Locate the cell with the specified text and output its (x, y) center coordinate. 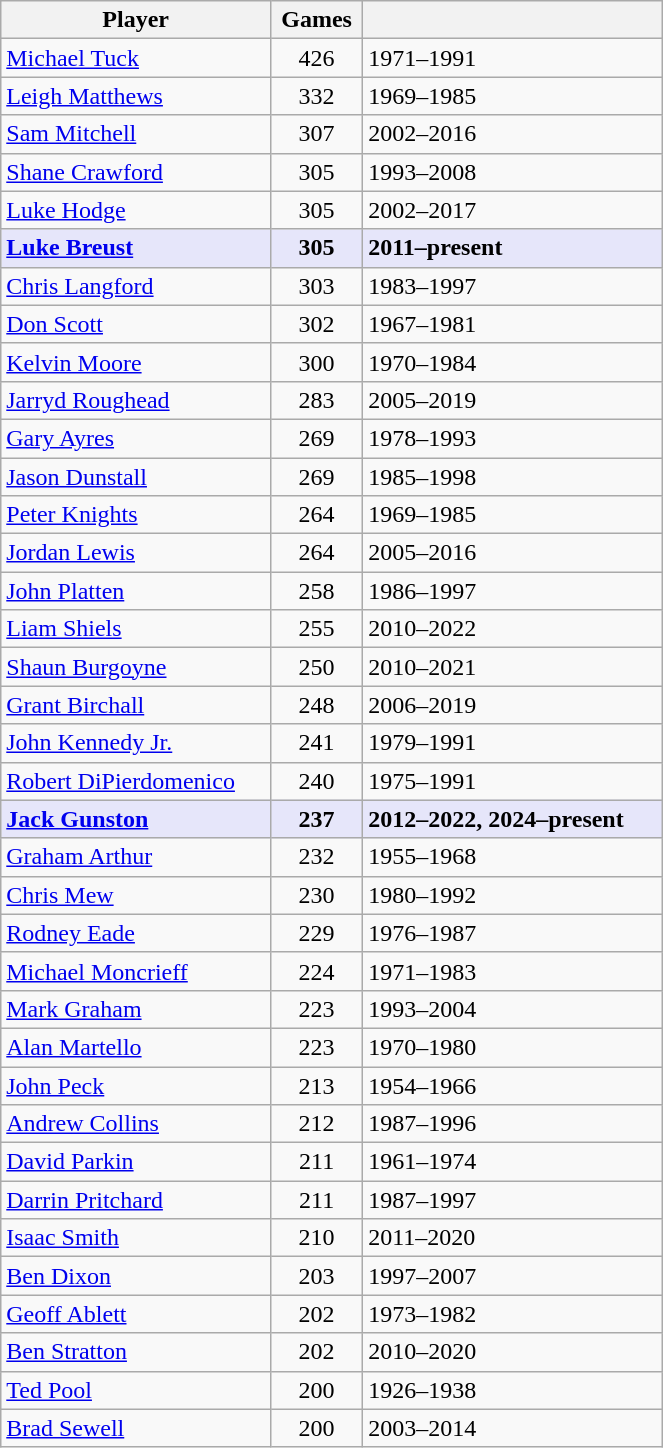
332 (317, 96)
Shane Crawford (136, 172)
1975–1991 (513, 781)
Shaun Burgoyne (136, 667)
Jason Dunstall (136, 477)
1970–1980 (513, 1047)
John Peck (136, 1085)
203 (317, 1276)
255 (317, 629)
Michael Tuck (136, 58)
213 (317, 1085)
1979–1991 (513, 743)
224 (317, 971)
2010–2022 (513, 629)
David Parkin (136, 1162)
Peter Knights (136, 515)
Robert DiPierdomenico (136, 781)
Luke Breust (136, 248)
302 (317, 324)
1926–1938 (513, 1390)
1961–1974 (513, 1162)
1954–1966 (513, 1085)
Isaac Smith (136, 1238)
210 (317, 1238)
Mark Graham (136, 1009)
Geoff Ablett (136, 1314)
1997–2007 (513, 1276)
2005–2019 (513, 400)
1970–1984 (513, 362)
240 (317, 781)
Brad Sewell (136, 1428)
Ben Stratton (136, 1352)
2002–2016 (513, 134)
1986–1997 (513, 591)
2006–2019 (513, 705)
Chris Langford (136, 286)
258 (317, 591)
Leigh Matthews (136, 96)
283 (317, 400)
1983–1997 (513, 286)
Rodney Eade (136, 933)
Ben Dixon (136, 1276)
307 (317, 134)
1971–1991 (513, 58)
Graham Arthur (136, 857)
2011–2020 (513, 1238)
Sam Mitchell (136, 134)
Alan Martello (136, 1047)
Michael Moncrieff (136, 971)
1955–1968 (513, 857)
1976–1987 (513, 933)
John Kennedy Jr. (136, 743)
Games (317, 20)
Luke Hodge (136, 210)
Don Scott (136, 324)
1980–1992 (513, 895)
Darrin Pritchard (136, 1200)
Chris Mew (136, 895)
241 (317, 743)
2005–2016 (513, 553)
2010–2021 (513, 667)
2012–2022, 2024–present (513, 819)
1993–2004 (513, 1009)
Andrew Collins (136, 1124)
212 (317, 1124)
1987–1996 (513, 1124)
2003–2014 (513, 1428)
230 (317, 895)
1978–1993 (513, 438)
Gary Ayres (136, 438)
237 (317, 819)
248 (317, 705)
1985–1998 (513, 477)
2011–present (513, 248)
229 (317, 933)
426 (317, 58)
300 (317, 362)
2002–2017 (513, 210)
John Platten (136, 591)
Jarryd Roughead (136, 400)
303 (317, 286)
Ted Pool (136, 1390)
1967–1981 (513, 324)
1993–2008 (513, 172)
2010–2020 (513, 1352)
Jack Gunston (136, 819)
Grant Birchall (136, 705)
250 (317, 667)
232 (317, 857)
Liam Shiels (136, 629)
1987–1997 (513, 1200)
Jordan Lewis (136, 553)
Kelvin Moore (136, 362)
1973–1982 (513, 1314)
Player (136, 20)
1971–1983 (513, 971)
